From the cell containing the given text, extract its center point as (X, Y) coordinate. 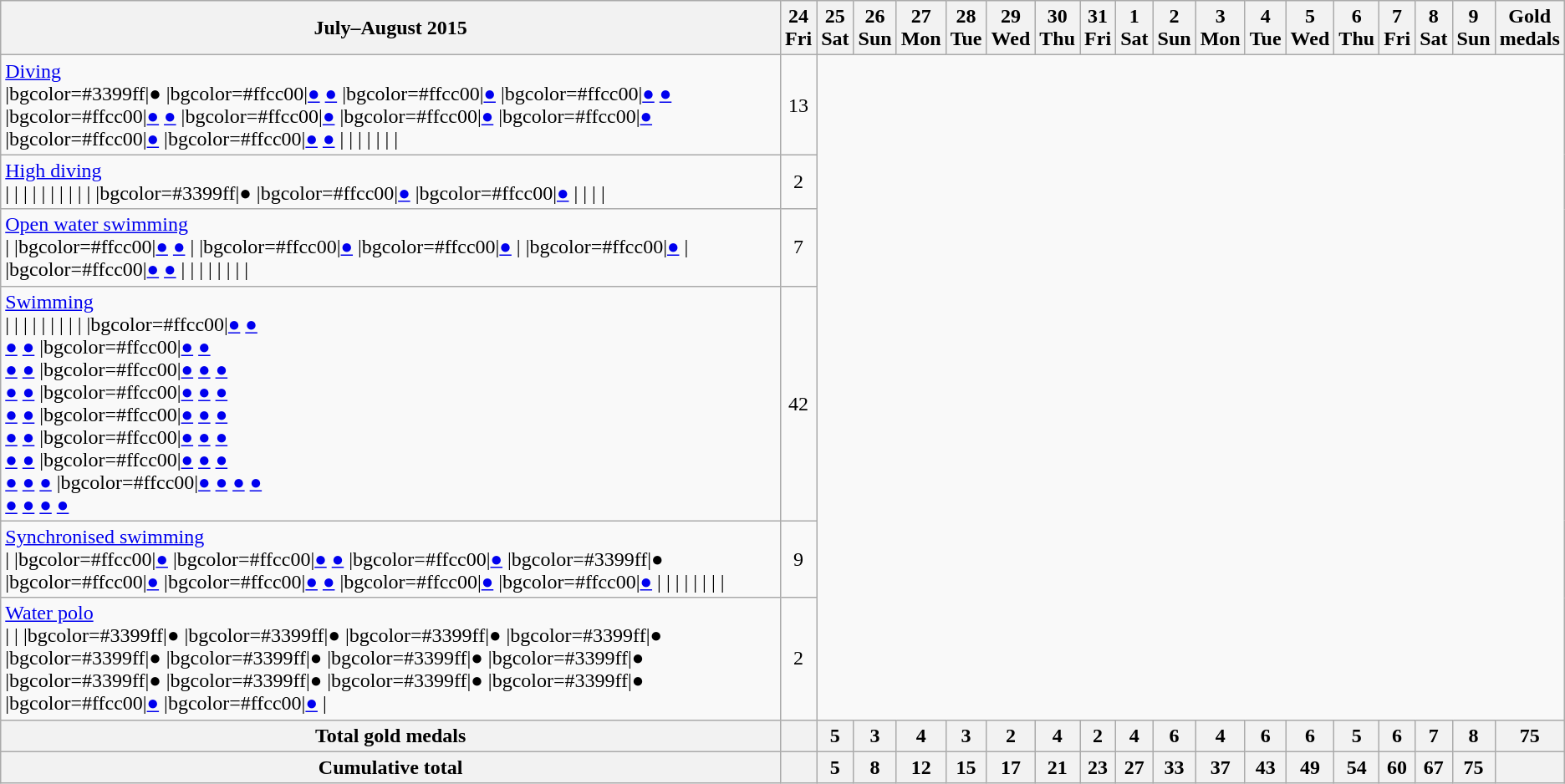
28Tue (966, 28)
43 (1266, 767)
1Sat (1134, 28)
26Sun (874, 28)
7Fri (1398, 28)
4Tue (1266, 28)
67 (1434, 767)
Open water swimming| |bgcolor=#ffcc00|● ● | |bgcolor=#ffcc00|● |bgcolor=#ffcc00|● | |bgcolor=#ffcc00|● | |bgcolor=#ffcc00|● ● | | | | | | | | (391, 247)
21 (1058, 767)
July–August 2015 (391, 28)
27 (1134, 767)
31Fri (1099, 28)
30Thu (1058, 28)
Total gold medals (391, 736)
54 (1357, 767)
Cumulative total (391, 767)
49 (1310, 767)
23 (1099, 767)
3Mon (1221, 28)
Goldmedals (1530, 28)
6Thu (1357, 28)
42 (799, 403)
2Sun (1174, 28)
9Sun (1473, 28)
13 (799, 105)
37 (1221, 767)
High diving| | | | | | | | | | |bgcolor=#3399ff|● |bgcolor=#ffcc00|● |bgcolor=#ffcc00|● | | | | (391, 182)
24Fri (799, 28)
29Wed (1011, 28)
9 (799, 559)
17 (1011, 767)
15 (966, 767)
27Mon (921, 28)
33 (1174, 767)
8Sat (1434, 28)
60 (1398, 767)
25Sat (835, 28)
12 (921, 767)
5Wed (1310, 28)
